From the cell containing the given text, extract its center point as [X, Y] coordinate. 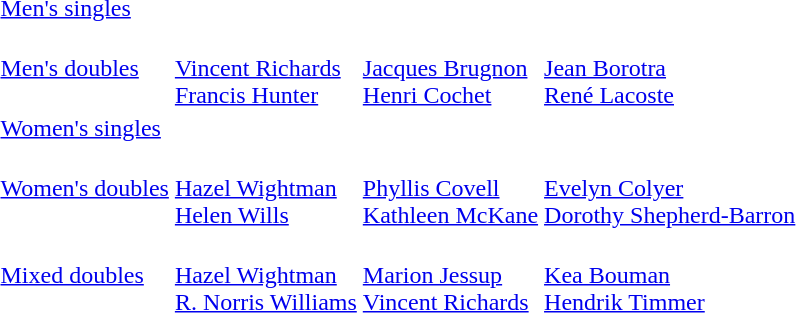
Phyllis CovellKathleen McKane [450, 188]
Vincent RichardsFrancis Hunter [266, 68]
Hazel WightmanHelen Wills [266, 188]
Jacques BrugnonHenri Cochet [450, 68]
